Output the (X, Y) coordinate of the center of the cell containing the given text.  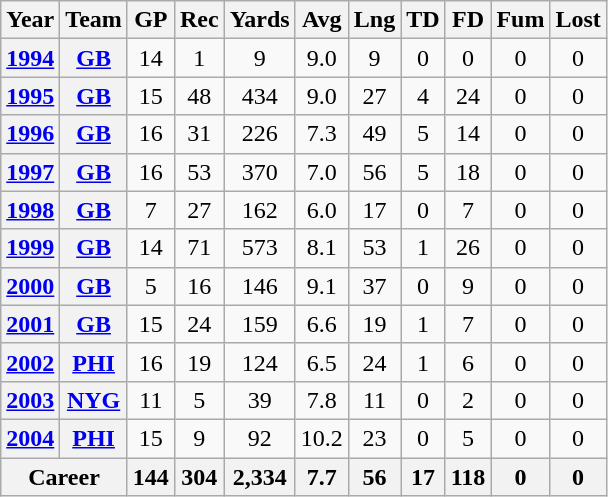
1999 (30, 248)
92 (260, 438)
Career (64, 477)
10.2 (322, 438)
49 (374, 134)
1998 (30, 210)
226 (260, 134)
31 (199, 134)
Fum (520, 20)
162 (260, 210)
71 (199, 248)
7.0 (322, 172)
1995 (30, 96)
124 (260, 362)
7.3 (322, 134)
146 (260, 286)
573 (260, 248)
2001 (30, 324)
Lng (374, 20)
Year (30, 20)
48 (199, 96)
2004 (30, 438)
39 (260, 400)
GP (150, 20)
304 (199, 477)
6.6 (322, 324)
NYG (94, 400)
Rec (199, 20)
6 (468, 362)
2002 (30, 362)
4 (423, 96)
144 (150, 477)
Team (94, 20)
2000 (30, 286)
118 (468, 477)
37 (374, 286)
7.7 (322, 477)
Avg (322, 20)
2 (468, 400)
6.5 (322, 362)
Lost (578, 20)
8.1 (322, 248)
2003 (30, 400)
6.0 (322, 210)
Yards (260, 20)
434 (260, 96)
FD (468, 20)
370 (260, 172)
159 (260, 324)
7.8 (322, 400)
26 (468, 248)
9.1 (322, 286)
1994 (30, 58)
2,334 (260, 477)
TD (423, 20)
1996 (30, 134)
18 (468, 172)
1997 (30, 172)
23 (374, 438)
